Find where the given text appears and provide that cell's center as [X, Y] coordinate. 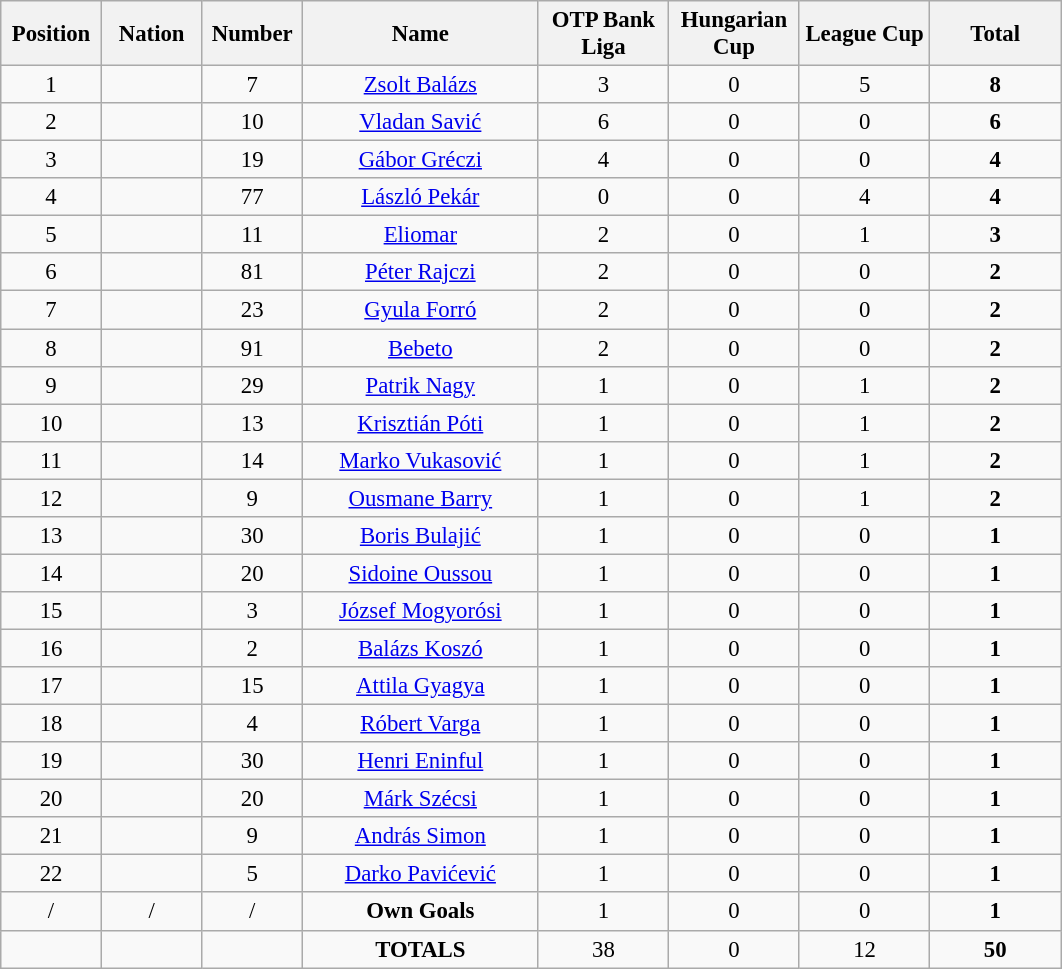
Gyula Forró [421, 310]
Marko Vukasović [421, 460]
Position [52, 34]
18 [52, 724]
17 [52, 686]
Henri Eninful [421, 761]
50 [996, 949]
Darko Pavićević [421, 874]
23 [252, 310]
Balázs Koszó [421, 648]
Attila Gyagya [421, 686]
16 [52, 648]
Márk Szécsi [421, 799]
Péter Rajczi [421, 273]
Eliomar [421, 235]
21 [52, 836]
OTP Bank Liga [604, 34]
András Simon [421, 836]
Total [996, 34]
League Cup [864, 34]
Number [252, 34]
Hungarian Cup [734, 34]
Krisztián Póti [421, 423]
László Pekár [421, 197]
Bebeto [421, 348]
Own Goals [421, 912]
Boris Bulajić [421, 536]
Name [421, 34]
József Mogyorósi [421, 611]
38 [604, 949]
29 [252, 385]
Sidoine Oussou [421, 573]
77 [252, 197]
91 [252, 348]
Gábor Gréczi [421, 160]
TOTALS [421, 949]
Ousmane Barry [421, 498]
Nation [152, 34]
Róbert Varga [421, 724]
22 [52, 874]
81 [252, 273]
Zsolt Balázs [421, 85]
Vladan Savić [421, 122]
Patrik Nagy [421, 385]
